Determine the [x, y] coordinate at the center of the cell enclosing the given text.  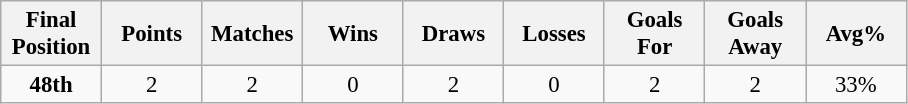
Wins [354, 34]
Final Position [52, 34]
Avg% [856, 34]
Matches [252, 34]
Goals Away [756, 34]
Draws [454, 34]
Losses [554, 34]
Points [152, 34]
33% [856, 85]
Goals For [654, 34]
48th [52, 85]
